Locate the cell with the specified text and output its [X, Y] center coordinate. 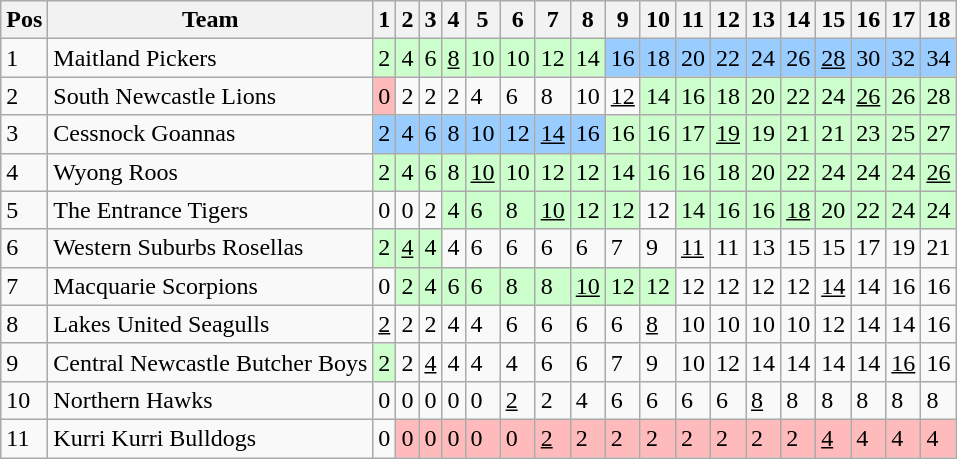
Team [210, 20]
23 [868, 134]
The Entrance Tigers [210, 210]
Central Newcastle Butcher Boys [210, 362]
Wyong Roos [210, 172]
30 [868, 58]
27 [938, 134]
Pos [24, 20]
Western Suburbs Rosellas [210, 248]
25 [904, 134]
Macquarie Scorpions [210, 286]
Cessnock Goannas [210, 134]
Northern Hawks [210, 400]
Maitland Pickers [210, 58]
Kurri Kurri Bulldogs [210, 438]
32 [904, 58]
Lakes United Seagulls [210, 324]
South Newcastle Lions [210, 96]
34 [938, 58]
